Detect which cell encompasses the target text, then output its (x, y) center coordinate. 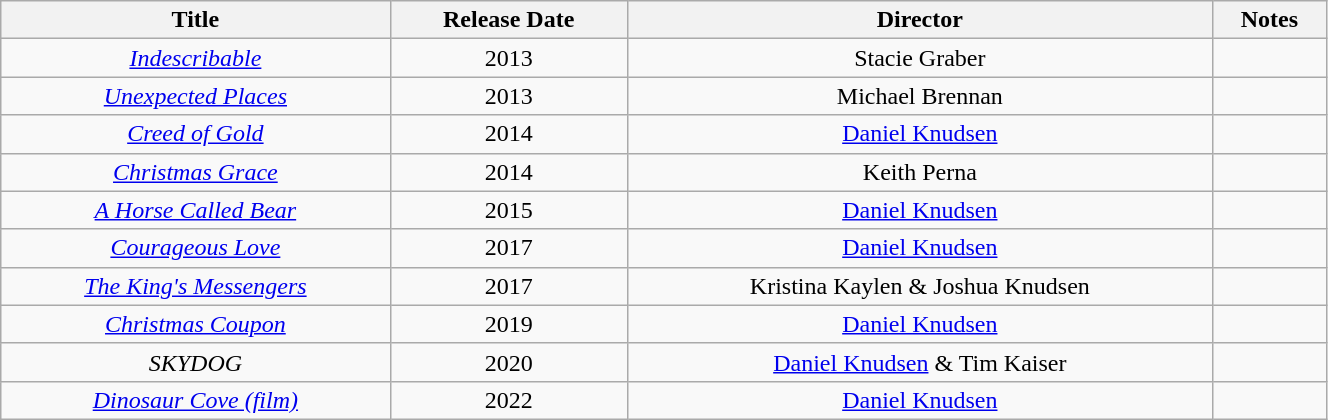
2019 (508, 324)
Courageous Love (196, 248)
Release Date (508, 20)
Kristina Kaylen & Joshua Knudsen (920, 286)
Unexpected Places (196, 96)
The King's Messengers (196, 286)
Keith Perna (920, 172)
Dinosaur Cove (film) (196, 400)
Director (920, 20)
2015 (508, 210)
Christmas Grace (196, 172)
Notes (1269, 20)
Stacie Graber (920, 58)
Title (196, 20)
A Horse Called Bear (196, 210)
Christmas Coupon (196, 324)
Daniel Knudsen & Tim Kaiser (920, 362)
2022 (508, 400)
SKYDOG (196, 362)
Michael Brennan (920, 96)
Indescribable (196, 58)
Creed of Gold (196, 134)
2020 (508, 362)
